Search for the cell housing the specified text and yield its (x, y) center coordinate. 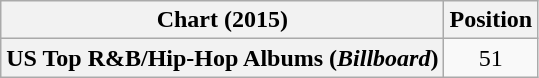
Chart (2015) (222, 20)
51 (491, 58)
US Top R&B/Hip-Hop Albums (Billboard) (222, 58)
Position (491, 20)
